Pinpoint the cell where the given text exists, returning its (x, y) midpoint coordinate. 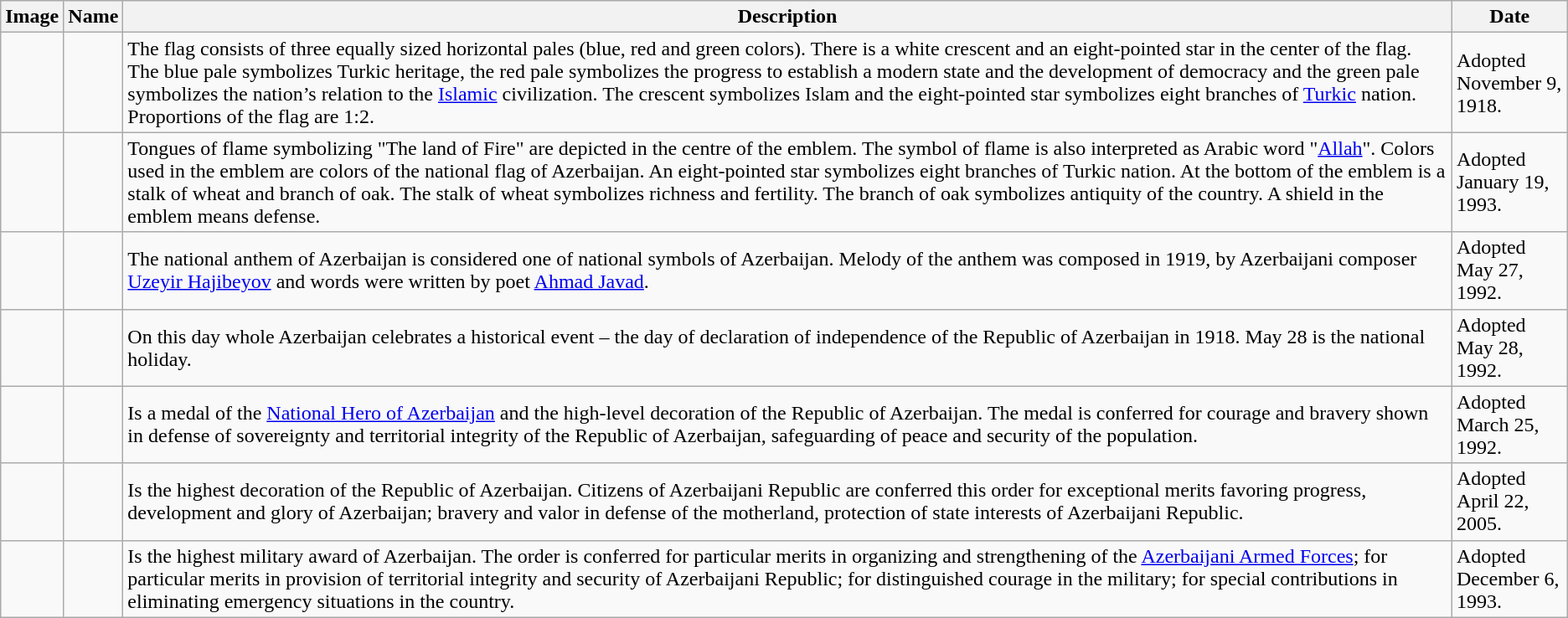
AdoptedMarch 25, 1992. (1509, 425)
Description (787, 17)
AdoptedJanuary 19, 1993. (1509, 183)
Name (94, 17)
AdoptedMay 28, 1992. (1509, 348)
AdoptedDecember 6, 1993. (1509, 579)
AdoptedNovember 9, 1918. (1509, 82)
Date (1509, 17)
Image (32, 17)
AdoptedApril 22, 2005. (1509, 502)
AdoptedMay 27, 1992. (1509, 270)
